Locate the cell with the specified text and output its [X, Y] center coordinate. 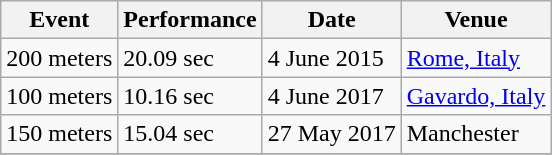
Date [332, 20]
Venue [476, 20]
Gavardo, Italy [476, 96]
Manchester [476, 134]
Rome, Italy [476, 58]
4 June 2015 [332, 58]
100 meters [60, 96]
200 meters [60, 58]
10.16 sec [190, 96]
Performance [190, 20]
4 June 2017 [332, 96]
150 meters [60, 134]
20.09 sec [190, 58]
27 May 2017 [332, 134]
Event [60, 20]
15.04 sec [190, 134]
